Provide the [X, Y] coordinate of the cell's center where the given text is located.  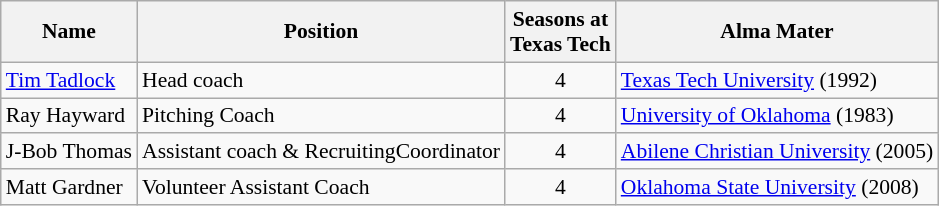
Ray Hayward [69, 116]
Abilene Christian University (2005) [777, 152]
University of Oklahoma (1983) [777, 116]
Name [69, 32]
Texas Tech University (1992) [777, 80]
Assistant coach & RecruitingCoordinator [321, 152]
Pitching Coach [321, 116]
J-Bob Thomas [69, 152]
Matt Gardner [69, 187]
Seasons atTexas Tech [560, 32]
Head coach [321, 80]
Alma Mater [777, 32]
Oklahoma State University (2008) [777, 187]
Volunteer Assistant Coach [321, 187]
Position [321, 32]
Tim Tadlock [69, 80]
